Find where the given text appears and provide that cell's center as [x, y] coordinate. 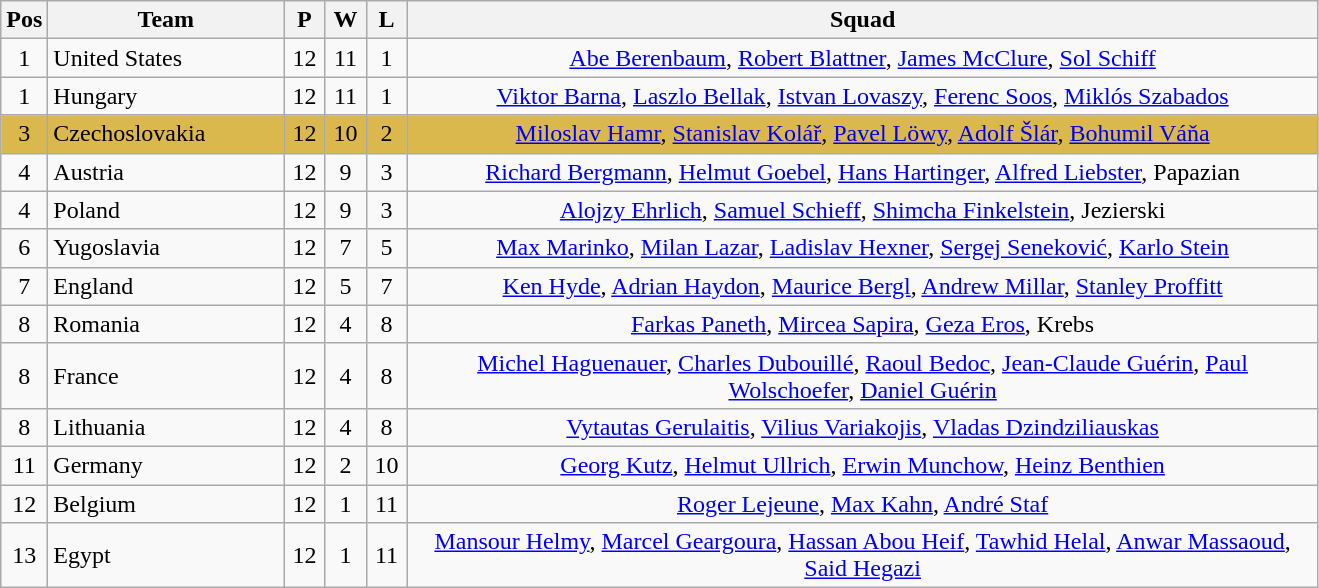
Abe Berenbaum, Robert Blattner, James McClure, Sol Schiff [862, 58]
L [386, 20]
Roger Lejeune, Max Kahn, André Staf [862, 503]
Poland [166, 210]
Richard Bergmann, Helmut Goebel, Hans Hartinger, Alfred Liebster, Papazian [862, 172]
Squad [862, 20]
Belgium [166, 503]
Alojzy Ehrlich, Samuel Schieff, Shimcha Finkelstein, Jezierski [862, 210]
Czechoslovakia [166, 134]
Germany [166, 465]
W [346, 20]
Hungary [166, 96]
Farkas Paneth, Mircea Sapira, Geza Eros, Krebs [862, 324]
Romania [166, 324]
Georg Kutz, Helmut Ullrich, Erwin Munchow, Heinz Benthien [862, 465]
Austria [166, 172]
P [304, 20]
France [166, 376]
United States [166, 58]
Michel Haguenauer, Charles Dubouillé, Raoul Bedoc, Jean-Claude Guérin, Paul Wolschoefer, Daniel Guérin [862, 376]
Miloslav Hamr, Stanislav Kolář, Pavel Löwy, Adolf Šlár, Bohumil Váňa [862, 134]
Lithuania [166, 427]
Mansour Helmy, Marcel Geargoura, Hassan Abou Heif, Tawhid Helal, Anwar Massaoud, Said Hegazi [862, 556]
Vytautas Gerulaitis, Vilius Variakojis, Vladas Dzindziliauskas [862, 427]
Yugoslavia [166, 248]
Max Marinko, Milan Lazar, Ladislav Hexner, Sergej Seneković, Karlo Stein [862, 248]
England [166, 286]
6 [24, 248]
Team [166, 20]
Viktor Barna, Laszlo Bellak, Istvan Lovaszy, Ferenc Soos, Miklós Szabados [862, 96]
Ken Hyde, Adrian Haydon, Maurice Bergl, Andrew Millar, Stanley Proffitt [862, 286]
Pos [24, 20]
13 [24, 556]
Egypt [166, 556]
